Determine the (x, y) coordinate at the center of the cell enclosing the given text.  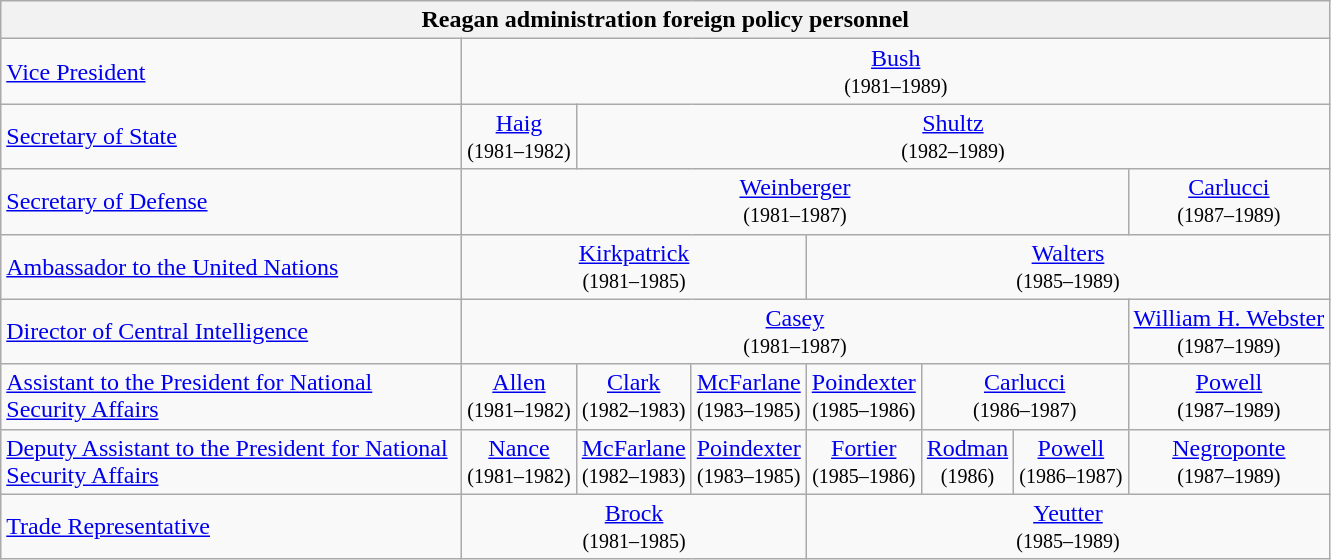
Powell(1987–1989) (1229, 396)
Clark(1982–1983) (634, 396)
Allen(1981–1982) (519, 396)
McFarlane(1982–1983) (634, 462)
Nance(1981–1982) (519, 462)
Secretary of Defense (232, 202)
William H. Webster(1987–1989) (1229, 332)
Secretary of State (232, 136)
Negroponte(1987–1989) (1229, 462)
Powell(1986–1987) (1071, 462)
Bush(1981–1989) (896, 72)
Kirkpatrick(1981–1985) (634, 266)
Trade Representative (232, 526)
Deputy Assistant to the President for National Security Affairs (232, 462)
Fortier(1985–1986) (864, 462)
Carlucci(1986–1987) (1024, 396)
Poindexter(1985–1986) (864, 396)
Shultz(1982–1989) (953, 136)
Vice President (232, 72)
Walters(1985–1989) (1068, 266)
Reagan administration foreign policy personnel (666, 20)
Weinberger(1981–1987) (795, 202)
Ambassador to the United Nations (232, 266)
Assistant to the President for National Security Affairs (232, 396)
Poindexter(1983–1985) (748, 462)
Haig(1981–1982) (519, 136)
McFarlane(1983–1985) (748, 396)
Director of Central Intelligence (232, 332)
Carlucci(1987–1989) (1229, 202)
Brock(1981–1985) (634, 526)
Rodman(1986) (967, 462)
Casey(1981–1987) (795, 332)
Yeutter(1985–1989) (1068, 526)
